Scan for the cell matching the given text and deliver its (x, y) coordinate at center. 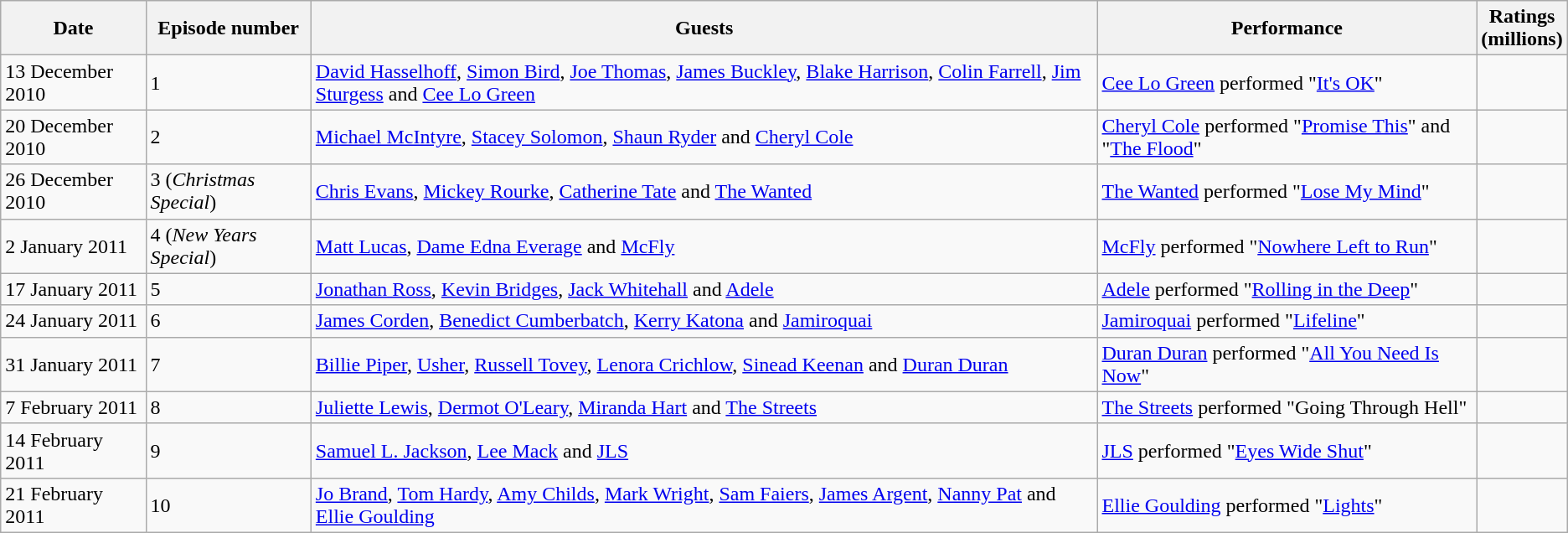
1 (228, 82)
McFly performed "Nowhere Left to Run" (1287, 246)
Jonathan Ross, Kevin Bridges, Jack Whitehall and Adele (704, 289)
James Corden, Benedict Cumberbatch, Kerry Katona and Jamiroquai (704, 321)
Matt Lucas, Dame Edna Everage and McFly (704, 246)
Ellie Goulding performed "Lights" (1287, 505)
The Streets performed "Going Through Hell" (1287, 407)
Cheryl Cole performed "Promise This" and "The Flood" (1287, 137)
The Wanted performed "Lose My Mind" (1287, 191)
5 (228, 289)
13 December 2010 (74, 82)
Jamiroquai performed "Lifeline" (1287, 321)
7 February 2011 (74, 407)
David Hasselhoff, Simon Bird, Joe Thomas, James Buckley, Blake Harrison, Colin Farrell, Jim Sturgess and Cee Lo Green (704, 82)
JLS performed "Eyes Wide Shut" (1287, 451)
Guests (704, 28)
9 (228, 451)
26 December 2010 (74, 191)
21 February 2011 (74, 505)
31 January 2011 (74, 364)
Jo Brand, Tom Hardy, Amy Childs, Mark Wright, Sam Faiers, James Argent, Nanny Pat and Ellie Goulding (704, 505)
Juliette Lewis, Dermot O'Leary, Miranda Hart and The Streets (704, 407)
14 February 2011 (74, 451)
Adele performed "Rolling in the Deep" (1287, 289)
2 (228, 137)
Michael McIntyre, Stacey Solomon, Shaun Ryder and Cheryl Cole (704, 137)
Performance (1287, 28)
Duran Duran performed "All You Need Is Now" (1287, 364)
Billie Piper, Usher, Russell Tovey, Lenora Crichlow, Sinead Keenan and Duran Duran (704, 364)
4 (New Years Special) (228, 246)
Ratings(millions) (1522, 28)
Samuel L. Jackson, Lee Mack and JLS (704, 451)
Chris Evans, Mickey Rourke, Catherine Tate and The Wanted (704, 191)
20 December 2010 (74, 137)
10 (228, 505)
Episode number (228, 28)
17 January 2011 (74, 289)
7 (228, 364)
24 January 2011 (74, 321)
2 January 2011 (74, 246)
3 (Christmas Special) (228, 191)
8 (228, 407)
Date (74, 28)
Cee Lo Green performed "It's OK" (1287, 82)
6 (228, 321)
